Return the [x, y] coordinate for the center point of the cell that contains the specified text.  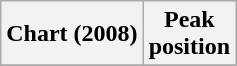
Peakposition [189, 34]
Chart (2008) [72, 34]
